Provide the (x, y) coordinate of the cell's center where the given text is located.  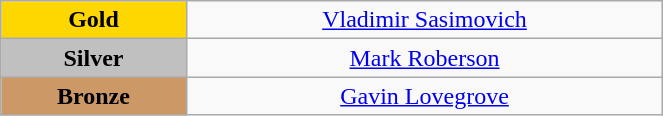
Gold (94, 20)
Mark Roberson (424, 58)
Bronze (94, 96)
Silver (94, 58)
Vladimir Sasimovich (424, 20)
Gavin Lovegrove (424, 96)
